Output the (x, y) coordinate of the center of the cell containing the given text.  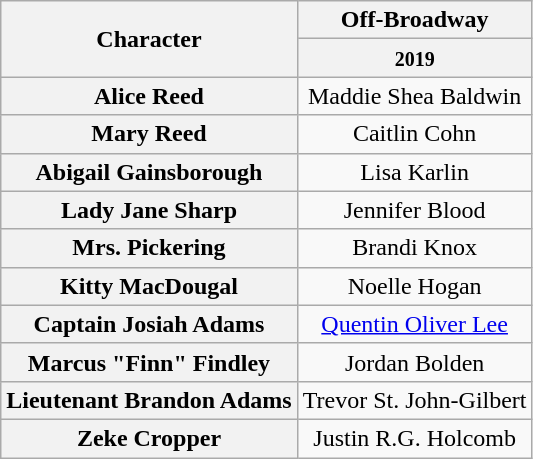
Jordan Bolden (414, 362)
Maddie Shea Baldwin (414, 96)
Mary Reed (149, 134)
Noelle Hogan (414, 286)
Alice Reed (149, 96)
2019 (414, 58)
Quentin Oliver Lee (414, 324)
Justin R.G. Holcomb (414, 438)
Lieutenant Brandon Adams (149, 400)
Captain Josiah Adams (149, 324)
Lady Jane Sharp (149, 210)
Character (149, 39)
Lisa Karlin (414, 172)
Mrs. Pickering (149, 248)
Kitty MacDougal (149, 286)
Abigail Gainsborough (149, 172)
Trevor St. John-Gilbert (414, 400)
Zeke Cropper (149, 438)
Off-Broadway (414, 20)
Brandi Knox (414, 248)
Marcus "Finn" Findley (149, 362)
Jennifer Blood (414, 210)
Caitlin Cohn (414, 134)
